Locate the cell with the specified text and output its [x, y] center coordinate. 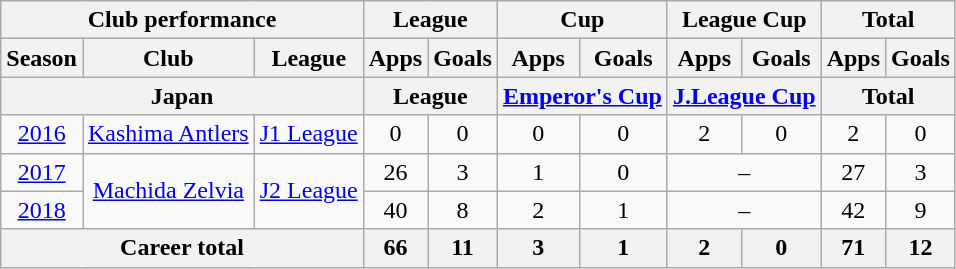
Japan [182, 96]
40 [395, 210]
Machida Zelvia [168, 191]
Cup [582, 20]
J.League Cup [744, 96]
Kashima Antlers [168, 134]
J2 League [308, 191]
Season [42, 58]
2016 [42, 134]
42 [853, 210]
26 [395, 172]
9 [921, 210]
66 [395, 248]
11 [463, 248]
8 [463, 210]
71 [853, 248]
Emperor's Cup [582, 96]
Club performance [182, 20]
12 [921, 248]
2018 [42, 210]
27 [853, 172]
2017 [42, 172]
League Cup [744, 20]
Club [168, 58]
J1 League [308, 134]
Career total [182, 248]
